Return the [x, y] coordinate for the center point of the cell that contains the specified text.  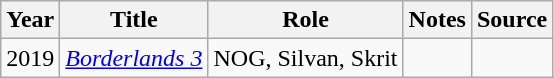
Source [512, 20]
NOG, Silvan, Skrit [306, 58]
Role [306, 20]
Year [30, 20]
Title [134, 20]
Borderlands 3 [134, 58]
2019 [30, 58]
Notes [437, 20]
